Output the (x, y) coordinate of the center of the cell containing the given text.  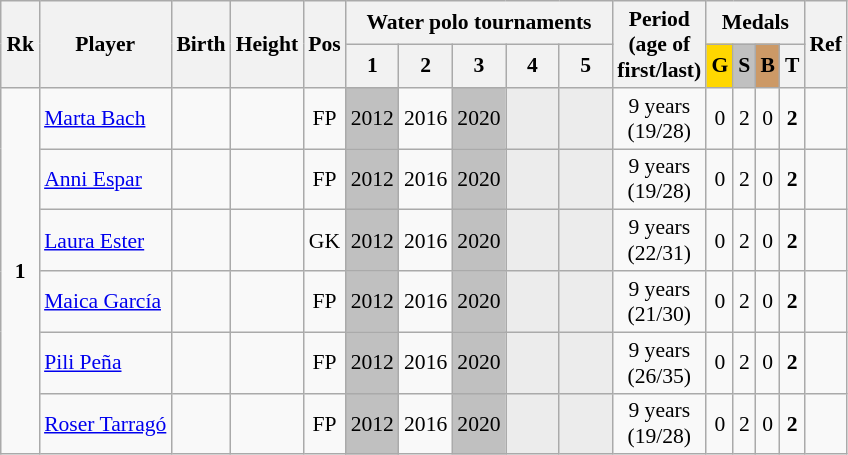
Height (267, 44)
5 (586, 66)
Anni Espar (105, 180)
Maica García (105, 302)
Pos (324, 44)
Player (105, 44)
Rk (20, 44)
Medals (755, 22)
9 years(26/35) (659, 362)
GK (324, 240)
9 years(21/30) (659, 302)
Laura Ester (105, 240)
Roser Tarragó (105, 424)
9 years(22/31) (659, 240)
B (768, 66)
Water polo tournaments (480, 22)
T (792, 66)
Period(age offirst/last) (659, 44)
Ref (825, 44)
Pili Peña (105, 362)
Birth (200, 44)
Marta Bach (105, 118)
S (744, 66)
4 (532, 66)
G (720, 66)
3 (478, 66)
